Return the (x, y) coordinate for the center point of the cell that contains the specified text.  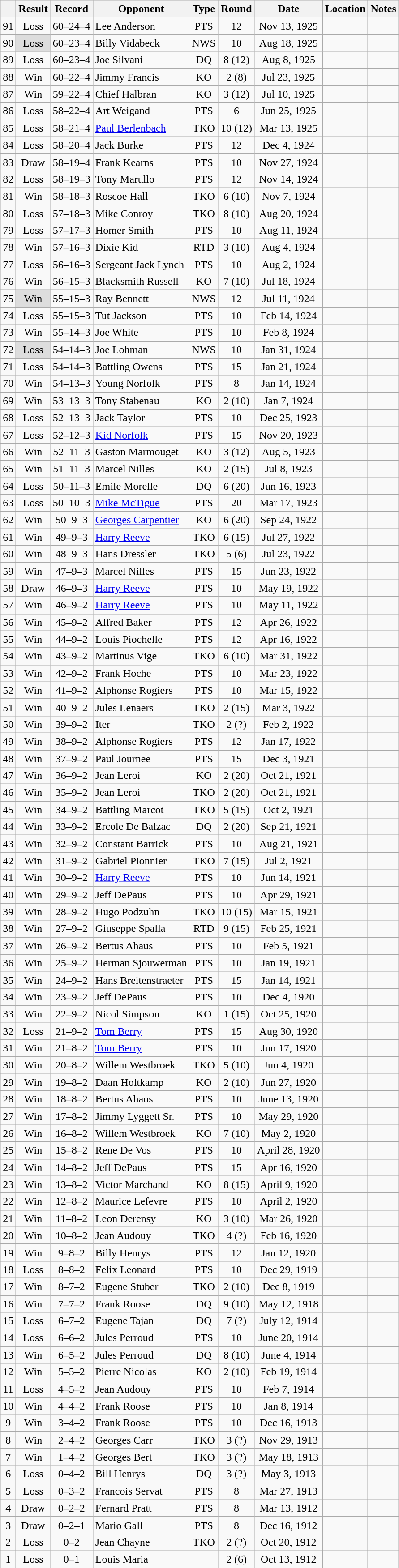
Mike McTigue (141, 503)
31 (8, 1048)
72 (8, 350)
Alfred Baker (141, 622)
57–17–3 (72, 231)
26–9–2 (72, 946)
59 (8, 571)
58–20–4 (72, 145)
22–9–2 (72, 1014)
Art Weigand (141, 111)
Battling Marcot (141, 810)
June 13, 1920 (288, 1099)
45 (8, 810)
Leon Derensy (141, 1218)
Mar 3, 1922 (288, 707)
Young Norfolk (141, 384)
82 (8, 179)
Result (33, 9)
Jan 12, 1920 (288, 1252)
58 (8, 588)
Roscoe Hall (141, 196)
Dec 29, 1919 (288, 1269)
Mar 26, 1920 (288, 1218)
62 (8, 520)
56–16–3 (72, 265)
20–8–2 (72, 1065)
Jul 11, 1924 (288, 299)
5 (10) (236, 1065)
Nov 29, 1913 (288, 1440)
Dec 16, 1913 (288, 1423)
Hans Breitenstraeter (141, 980)
31–9–2 (72, 861)
53 (8, 673)
Gaston Marmouget (141, 452)
1 (8, 1559)
Aug 18, 1925 (288, 43)
Nov 14, 1924 (288, 179)
Mar 23, 1922 (288, 673)
91 (8, 26)
8 (15) (236, 1184)
April 9, 1920 (288, 1184)
July 12, 1914 (288, 1321)
58–21–4 (72, 128)
15–8–2 (72, 1150)
85 (8, 128)
Oct 13, 1912 (288, 1559)
39–9–2 (72, 724)
Billy Vidabeck (141, 43)
Jan 19, 1921 (288, 963)
27 (8, 1116)
June 20, 1914 (288, 1338)
Tut Jackson (141, 316)
Lee Anderson (141, 26)
16 (8, 1304)
Joe Lohman (141, 350)
Jun 23, 1922 (288, 571)
17–8–2 (72, 1116)
25–9–2 (72, 963)
Georges Carr (141, 1440)
Aug 2, 1924 (288, 265)
Feb 16, 1920 (288, 1235)
Feb 8, 1924 (288, 333)
Jul 8, 1923 (288, 469)
4–4–2 (72, 1406)
58–19–4 (72, 162)
Jan 8, 1914 (288, 1406)
Mar 15, 1921 (288, 912)
38 (8, 929)
87 (8, 94)
56 (8, 622)
Oct 20, 1912 (288, 1542)
Jean Chayne (141, 1542)
Aug 20, 1924 (288, 214)
7 (8, 1457)
Constant Barrick (141, 844)
34 (8, 997)
Francois Servat (141, 1491)
Nov 27, 1924 (288, 162)
38–9–2 (72, 741)
Jul 18, 1924 (288, 282)
57–18–3 (72, 214)
41 (8, 878)
Blacksmith Russell (141, 282)
56–15–3 (72, 282)
Mar 15, 1922 (288, 690)
73 (8, 333)
Feb 2, 1922 (288, 724)
27–9–2 (72, 929)
35 (8, 980)
19 (8, 1252)
Frank Kearns (141, 162)
44 (8, 827)
13–8–2 (72, 1184)
May 2, 1920 (288, 1133)
40 (8, 895)
5–5–2 (72, 1372)
37 (8, 946)
Jack Burke (141, 145)
0–4–2 (72, 1474)
6 (15) (236, 537)
Nov 20, 1923 (288, 435)
Georges Bert (141, 1457)
Jimmy Lyggett Sr. (141, 1116)
Apr 16, 1920 (288, 1167)
11 (8, 1389)
6–6–2 (72, 1338)
Aug 11, 1924 (288, 231)
1 (15) (236, 1014)
Bill Henrys (141, 1474)
43 (8, 844)
22 (8, 1201)
63 (8, 503)
46 (8, 793)
6–5–2 (72, 1355)
34–9–2 (72, 810)
Frank Hoche (141, 673)
21–9–2 (72, 1031)
Tony Stabenau (141, 401)
42–9–2 (72, 673)
32–9–2 (72, 844)
29–9–2 (72, 895)
32 (8, 1031)
11–8–2 (72, 1218)
May 29, 1920 (288, 1116)
81 (8, 196)
Sep 24, 1922 (288, 520)
Emile Morelle (141, 486)
9 (15) (236, 929)
Iter (141, 724)
Mario Gall (141, 1525)
65 (8, 469)
Billy Henrys (141, 1252)
30–9–2 (72, 878)
64 (8, 486)
Jan 21, 1924 (288, 367)
60–24–4 (72, 26)
Louis Piochelle (141, 639)
69 (8, 401)
71 (8, 367)
Sergeant Jack Lynch (141, 265)
Aug 8, 1925 (288, 60)
54 (8, 656)
13 (8, 1355)
Mar 13, 1925 (288, 128)
Gabriel Pionnier (141, 861)
5 (8, 1491)
Chief Halbran (141, 94)
Jun 16, 1923 (288, 486)
47 (8, 776)
41–9–2 (72, 690)
Dec 25, 1923 (288, 418)
80 (8, 214)
Giuseppe Spalla (141, 929)
Aug 30, 1920 (288, 1031)
Paul Berlenbach (141, 128)
18 (8, 1269)
Jan 17, 1922 (288, 741)
24–9–2 (72, 980)
33–9–2 (72, 827)
Notes (383, 9)
46–9–3 (72, 588)
Rene De Vos (141, 1150)
6–7–2 (72, 1321)
Aug 5, 1923 (288, 452)
66 (8, 452)
Mar 27, 1913 (288, 1491)
0–2–2 (72, 1508)
33 (8, 1014)
52 (8, 690)
84 (8, 145)
52–12–3 (72, 435)
4 (?) (236, 1235)
67 (8, 435)
Jun 14, 1921 (288, 878)
Jun 27, 1920 (288, 1082)
Eugene Tajan (141, 1321)
57 (8, 605)
26 (8, 1133)
3 (8, 1525)
30 (8, 1065)
Jul 23, 1925 (288, 77)
75 (8, 299)
April 28, 1920 (288, 1150)
8 (12) (236, 60)
74 (8, 316)
1–4–2 (72, 1457)
Opponent (141, 9)
60 (8, 554)
Jun 4, 1920 (288, 1065)
90 (8, 43)
55 (8, 639)
45–9–2 (72, 622)
Oct 25, 1920 (288, 1014)
May 3, 1913 (288, 1474)
8–8–2 (72, 1269)
0–2–1 (72, 1525)
April 2, 1920 (288, 1201)
58–22–4 (72, 111)
7–7–2 (72, 1304)
0–3–2 (72, 1491)
May 19, 1922 (288, 588)
Jan 31, 1924 (288, 350)
50–10–3 (72, 503)
52–11–3 (72, 452)
14 (8, 1338)
Jimmy Francis (141, 77)
Mar 13, 1912 (288, 1508)
58–18–3 (72, 196)
77 (8, 265)
Victor Marchand (141, 1184)
Feb 5, 1921 (288, 946)
35–9–2 (72, 793)
Record (72, 9)
Feb 19, 1914 (288, 1372)
18–8–2 (72, 1099)
25 (8, 1150)
Maurice Lefevre (141, 1201)
7 (?) (236, 1321)
Dec 3, 1921 (288, 759)
79 (8, 231)
2 (8, 1542)
Feb 7, 1914 (288, 1389)
Dec 8, 1919 (288, 1286)
Dec 16, 1912 (288, 1525)
37–9–2 (72, 759)
40–9–2 (72, 707)
5 (6) (236, 554)
Date (288, 9)
88 (8, 77)
19–8–2 (72, 1082)
42 (8, 861)
52–13–3 (72, 418)
0–1 (72, 1559)
Eugene Stuber (141, 1286)
76 (8, 282)
5 (15) (236, 810)
Nov 7, 1924 (288, 196)
June 4, 1914 (288, 1355)
Kid Norfolk (141, 435)
24 (8, 1167)
4 (8, 1508)
Location (345, 9)
Nicol Simpson (141, 1014)
Nov 13, 1925 (288, 26)
9–8–2 (72, 1252)
Tony Marullo (141, 179)
Apr 29, 1921 (288, 895)
48–9–3 (72, 554)
2–4–2 (72, 1440)
Dec 4, 1920 (288, 997)
Apr 26, 1922 (288, 622)
Mar 17, 1923 (288, 503)
Dec 4, 1924 (288, 145)
Jun 25, 1925 (288, 111)
48 (8, 759)
44–9–2 (72, 639)
51 (8, 707)
49 (8, 741)
68 (8, 418)
58–19–3 (72, 179)
Aug 4, 1924 (288, 248)
7 (15) (236, 861)
50 (8, 724)
2 (6) (236, 1559)
Feb 25, 1921 (288, 929)
Battling Owens (141, 367)
61 (8, 537)
Jul 23, 1922 (288, 554)
23 (8, 1184)
Fernard Pratt (141, 1508)
60–22–4 (72, 77)
83 (8, 162)
Mar 31, 1922 (288, 656)
3–4–2 (72, 1423)
Hans Dressler (141, 554)
0–2 (72, 1542)
Jan 14, 1924 (288, 384)
Round (236, 9)
8–7–2 (72, 1286)
57–16–3 (72, 248)
43–9–2 (72, 656)
Jul 2, 1921 (288, 861)
17 (8, 1286)
Paul Journee (141, 759)
49–9–3 (72, 537)
Louis Maria (141, 1559)
14–8–2 (72, 1167)
Oct 2, 1921 (288, 810)
10–8–2 (72, 1235)
36–9–2 (72, 776)
Jun 17, 1920 (288, 1048)
46–9–2 (72, 605)
29 (8, 1082)
89 (8, 60)
36 (8, 963)
Dixie Kid (141, 248)
9 (10) (236, 1304)
12–8–2 (72, 1201)
2 (8) (236, 77)
Homer Smith (141, 231)
Herman Sjouwerman (141, 963)
Martinus Vige (141, 656)
Jack Taylor (141, 418)
Ray Bennett (141, 299)
21–8–2 (72, 1048)
54–13–3 (72, 384)
10 (12) (236, 128)
May 18, 1913 (288, 1457)
Pierre Nicolas (141, 1372)
78 (8, 248)
51–11–3 (72, 469)
Joe White (141, 333)
59–22–4 (72, 94)
Mike Conroy (141, 214)
Apr 16, 1922 (288, 639)
55–14–3 (72, 333)
Jul 27, 1922 (288, 537)
4–5–2 (72, 1389)
Feb 14, 1924 (288, 316)
Daan Holtkamp (141, 1082)
10 (15) (236, 912)
Georges Carpentier (141, 520)
May 12, 1918 (288, 1304)
28 (8, 1099)
Felix Leonard (141, 1269)
May 11, 1922 (288, 605)
Jan 7, 1924 (288, 401)
28–9–2 (72, 912)
70 (8, 384)
Aug 21, 1921 (288, 844)
16–8–2 (72, 1133)
Jul 10, 1925 (288, 94)
Hugo Podzuhn (141, 912)
53–13–3 (72, 401)
Type (204, 9)
21 (8, 1218)
9 (8, 1423)
39 (8, 912)
50–11–3 (72, 486)
Jules Lenaers (141, 707)
Ercole De Balzac (141, 827)
Joe Silvani (141, 60)
Jan 14, 1921 (288, 980)
Sep 21, 1921 (288, 827)
47–9–3 (72, 571)
23–9–2 (72, 997)
50–9–3 (72, 520)
86 (8, 111)
